Extract the [x, y] coordinate from the center of the cell holding the provided text.  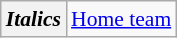
Italics [34, 19]
Home team [121, 19]
